For the text-containing cell, return its midpoint in (x, y) coordinate format. 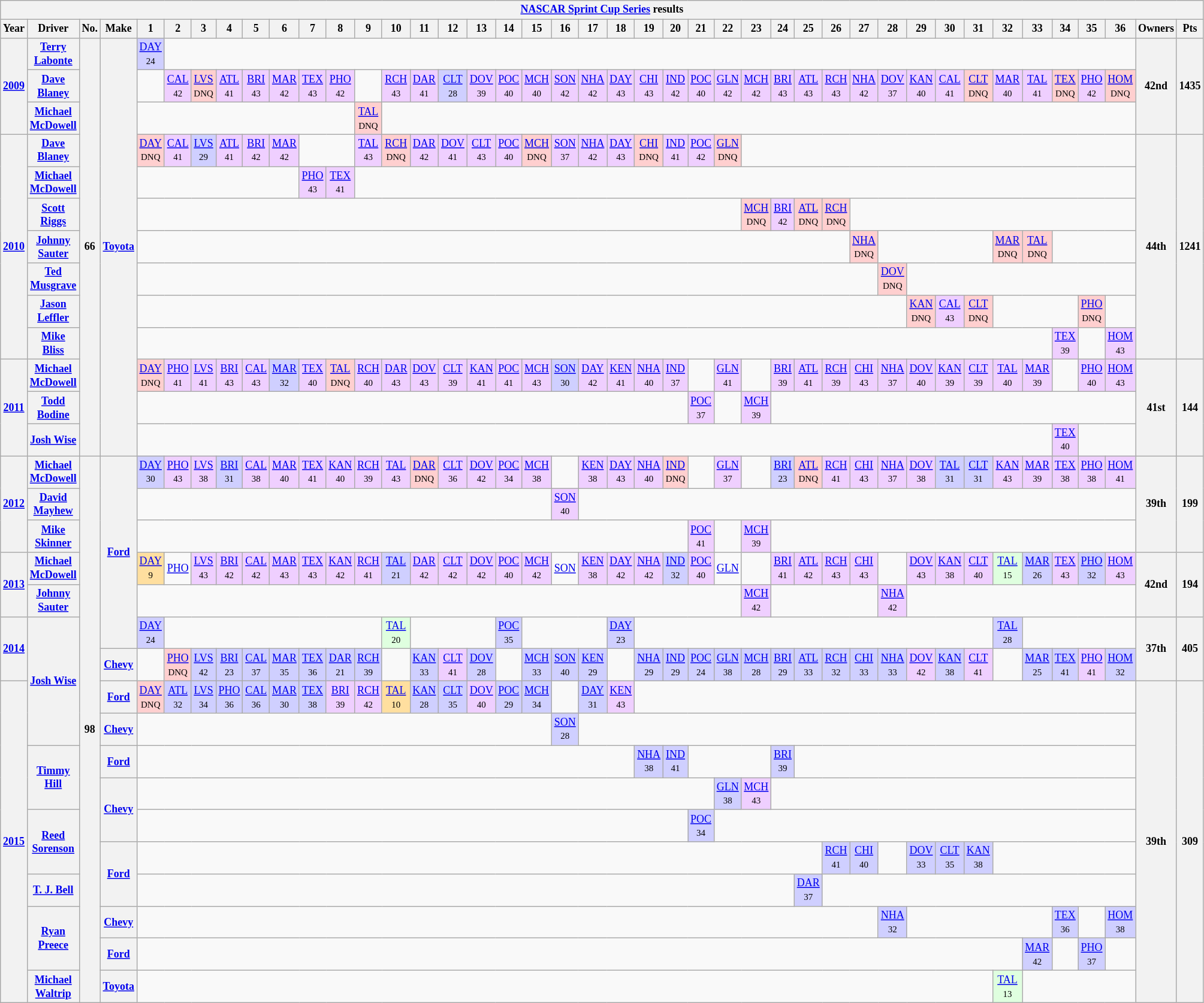
GLN42 (728, 86)
27 (864, 29)
28 (892, 29)
CHI40 (864, 858)
NHA33 (892, 665)
Reed Sorenson (53, 841)
MCH28 (756, 665)
LVS43 (204, 569)
NHADNQ (864, 247)
LVS29 (204, 150)
LVS41 (204, 376)
TEXDNQ (1066, 86)
DAY30 (150, 472)
Todd Bodine (53, 407)
CAL37 (257, 665)
KEN43 (621, 697)
MARDNQ (1007, 247)
22 (728, 29)
BRI29 (783, 665)
405 (1190, 648)
2012 (14, 504)
PHO (177, 569)
2013 (14, 585)
44th (1157, 247)
DAY31 (593, 697)
Pts (1190, 29)
ATL43 (808, 86)
RCH42 (369, 697)
199 (1190, 504)
TAL15 (1007, 569)
15 (537, 29)
24 (783, 29)
PHO37 (1092, 954)
CAL36 (257, 697)
CLT43 (481, 150)
ATL32 (177, 697)
GLN (728, 569)
18 (621, 29)
NHA29 (649, 665)
41st (1157, 407)
SON28 (565, 729)
DAR41 (424, 86)
CLT40 (978, 569)
LVS38 (204, 472)
DAY9 (150, 569)
SON (565, 569)
7 (313, 29)
No. (90, 29)
KAN43 (1007, 472)
ATL42 (808, 569)
T. J. Bell (53, 890)
TAL20 (396, 633)
11 (424, 29)
Ryan Preece (53, 938)
32 (1007, 29)
25 (808, 29)
2010 (14, 247)
DOV37 (892, 86)
CHI33 (864, 665)
ATL33 (808, 665)
POC37 (701, 407)
MCH38 (537, 472)
MAR32 (285, 376)
6 (285, 29)
1435 (1190, 86)
POC24 (701, 665)
Ted Musgrave (53, 279)
2011 (14, 407)
GLN37 (728, 472)
PHO32 (1092, 569)
31 (978, 29)
MAR35 (285, 665)
IND29 (675, 665)
34 (1066, 29)
SON37 (565, 150)
3 (204, 29)
DAR43 (396, 376)
2014 (14, 648)
CAL38 (257, 472)
1241 (1190, 247)
Mike Skinner (53, 536)
MAR25 (1037, 665)
KANDNQ (921, 311)
Jason Leffler (53, 311)
TEX39 (1066, 343)
KAN33 (424, 665)
CLT31 (978, 472)
TAL28 (1007, 633)
Terry Labonte (53, 54)
37th (1157, 648)
INDDNQ (675, 472)
Driver (53, 29)
Timmy Hill (53, 778)
TAL31 (950, 472)
Mike Bliss (53, 343)
12 (453, 29)
36 (1121, 29)
GLN41 (728, 376)
DAR37 (808, 890)
1 (150, 29)
29 (921, 29)
IND32 (675, 569)
TAL40 (1007, 376)
HOM38 (1121, 922)
21 (701, 29)
SON30 (565, 376)
14 (509, 29)
DOV38 (921, 472)
CHIDNQ (649, 150)
26 (836, 29)
HOM41 (1121, 472)
13 (481, 29)
KAN42 (340, 569)
HOMDNQ (1121, 86)
TAL10 (396, 697)
POC42 (701, 150)
PHO36 (229, 697)
98 (90, 729)
DOV33 (921, 858)
NHA32 (892, 922)
KAN39 (950, 376)
SON42 (565, 86)
CLT28 (453, 86)
4 (229, 29)
RCH40 (369, 376)
DOV41 (453, 150)
19 (649, 29)
10 (396, 29)
IND42 (675, 86)
MAR26 (1037, 569)
MAR43 (285, 569)
Michael Waltrip (53, 987)
KAN41 (481, 376)
CLT36 (453, 472)
2 (177, 29)
20 (675, 29)
144 (1190, 407)
HOM32 (1121, 665)
DAY23 (621, 633)
Year (14, 29)
DOVDNQ (892, 279)
GLNDNQ (728, 150)
33 (1037, 29)
RCH32 (836, 665)
8 (340, 29)
9 (369, 29)
PHO38 (1092, 472)
Owners (1157, 29)
194 (1190, 585)
POC29 (509, 697)
MCH33 (537, 665)
IND37 (675, 376)
17 (593, 29)
LVS42 (204, 665)
DARDNQ (424, 472)
35 (1092, 29)
Make (119, 29)
BRI31 (229, 472)
MCH34 (537, 697)
5 (257, 29)
BRI41 (783, 569)
TAL13 (1007, 987)
Scott Riggs (53, 215)
66 (90, 247)
POC35 (509, 633)
KEN41 (621, 376)
DOV39 (481, 86)
MAR30 (285, 697)
CLT42 (453, 569)
TAL21 (396, 569)
NHA38 (649, 762)
2015 (14, 842)
NASCAR Sprint Cup Series results (602, 10)
2009 (14, 86)
16 (565, 29)
DAR21 (340, 665)
KAN28 (424, 697)
MCH40 (537, 86)
TAL41 (1037, 86)
PHO40 (1092, 376)
DOV28 (481, 665)
David Mayhew (53, 504)
23 (756, 29)
LVS34 (204, 697)
309 (1190, 842)
30 (950, 29)
LVSDNQ (204, 86)
KEN29 (593, 665)
